Determine the (x, y) coordinate at the center of the cell enclosing the given text.  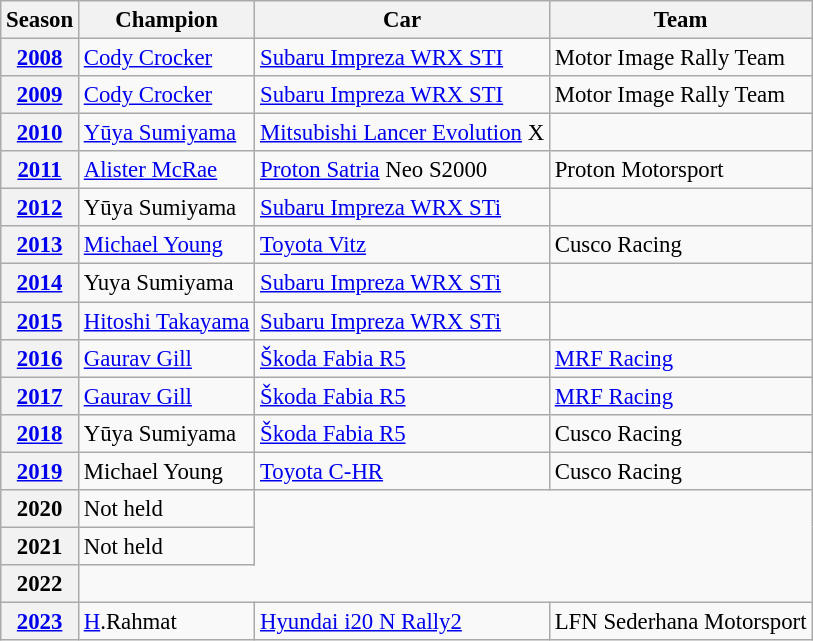
2008 (40, 58)
2015 (40, 321)
2022 (40, 584)
2012 (40, 208)
2019 (40, 471)
Yuya Sumiyama (166, 283)
H.Rahmat (166, 621)
2009 (40, 95)
2023 (40, 621)
2013 (40, 245)
Proton Motorsport (680, 170)
2017 (40, 396)
Toyota Vitz (402, 245)
Car (402, 20)
Champion (166, 20)
Mitsubishi Lancer Evolution X (402, 133)
Hyundai i20 N Rally2 (402, 621)
2018 (40, 433)
2014 (40, 283)
2020 (40, 509)
Alister McRae (166, 170)
2010 (40, 133)
2016 (40, 358)
Hitoshi Takayama (166, 321)
Season (40, 20)
LFN Sederhana Motorsport (680, 621)
Proton Satria Neo S2000 (402, 170)
2011 (40, 170)
Team (680, 20)
2021 (40, 546)
Toyota C-HR (402, 471)
